Return [X, Y] of the center of cell containing provided text 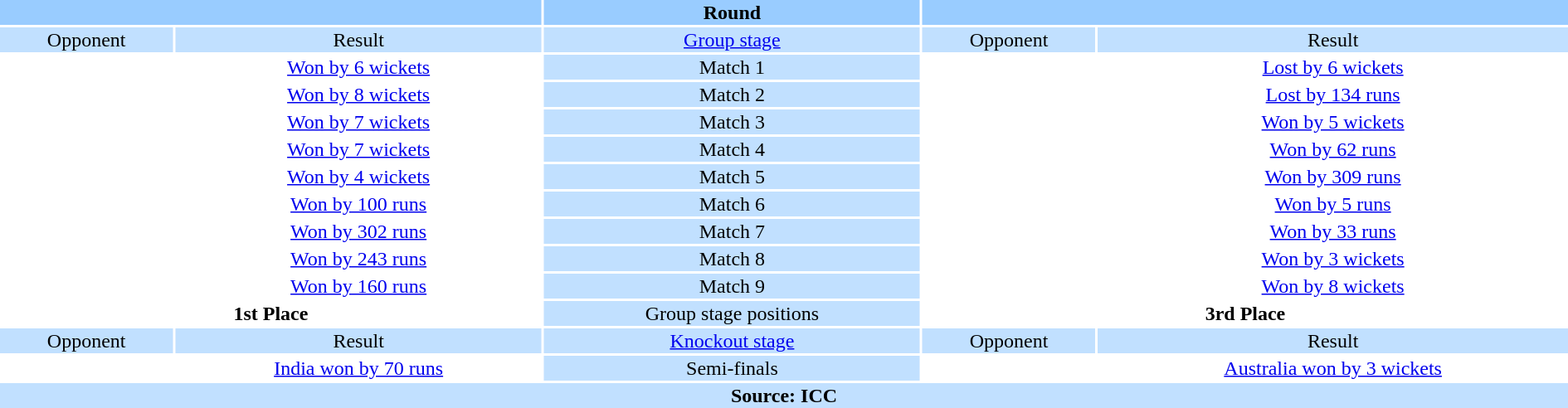
Won by 160 runs [358, 286]
3rd Place [1245, 313]
Group stage positions [732, 313]
Lost by 134 runs [1332, 95]
Source: ICC [784, 396]
Match 3 [732, 122]
Semi-finals [732, 368]
Match 7 [732, 231]
Match 6 [732, 204]
Won by 5 wickets [1332, 122]
Match 1 [732, 67]
Won by 33 runs [1332, 231]
Won by 309 runs [1332, 177]
Won by 5 runs [1332, 204]
India won by 70 runs [358, 368]
Match 8 [732, 259]
Won by 3 wickets [1332, 259]
Lost by 6 wickets [1332, 67]
Won by 6 wickets [358, 67]
Australia won by 3 wickets [1332, 368]
Won by 302 runs [358, 231]
Won by 100 runs [358, 204]
Group stage [732, 40]
Won by 243 runs [358, 259]
Match 2 [732, 95]
Won by 4 wickets [358, 177]
Match 5 [732, 177]
Won by 62 runs [1332, 149]
Round [732, 12]
Match 4 [732, 149]
Knockout stage [732, 341]
1st Place [270, 313]
Match 9 [732, 286]
